Extract the (x, y) coordinate from the center of the cell holding the provided text.  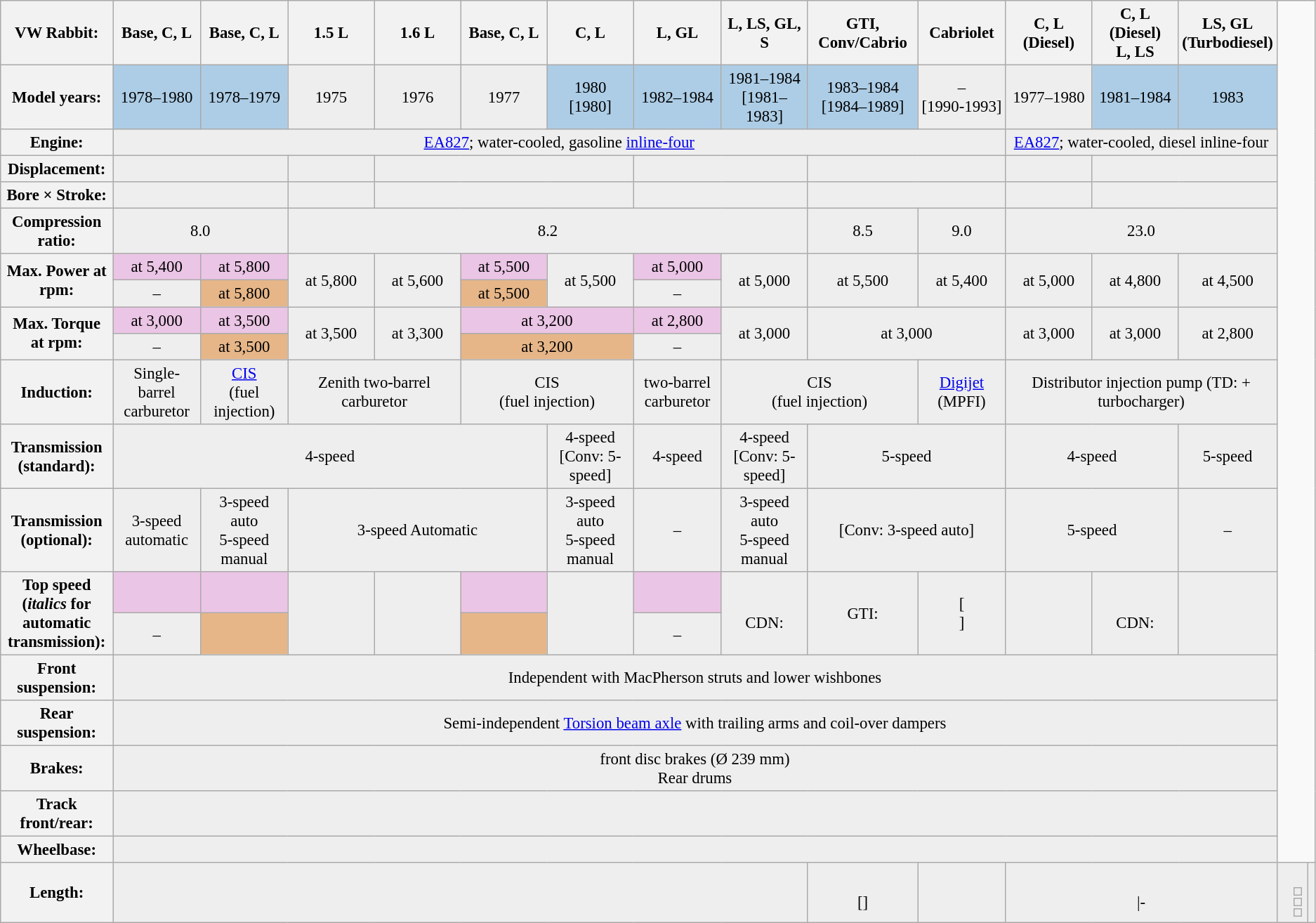
Zenith two-barrel carburetor (374, 392)
L, LS, GL, S (764, 33)
Single-barrel carburetor (157, 392)
at 5,600 (417, 281)
Transmission (optional): (57, 530)
3-speed automatic (157, 530)
Bore × Stroke: (57, 195)
Transmission (standard): (57, 456)
1978–1980 (157, 98)
Semi-independent Torsion beam axle with trailing arms and coil-over dampers (695, 724)
1975 (331, 98)
[Conv: 3-speed auto] (907, 530)
front disc brakes (Ø 239 mm)Rear drums (695, 768)
at 3,300 (417, 333)
at 4,800 (1135, 281)
Rear suspension: (57, 724)
Model years: (57, 98)
L, GL (677, 33)
Max. Power at rpm: (57, 281)
C, L (Diesel) (1049, 33)
GTI: (862, 614)
1982–1984 (677, 98)
at 4,500 (1228, 281)
1976 (417, 98)
3-speed Automatic (417, 530)
8.2 (548, 232)
Max. Torque at rpm: (57, 333)
Track front/rear: (57, 813)
Wheelbase: (57, 850)
Induction: (57, 392)
1.5 L (331, 33)
1978–1979 (244, 98)
9.0 (962, 232)
1980[1980] (590, 98)
1.6 L (417, 33)
Displacement: (57, 169)
EA827; water-cooled, gasoline inline-four (559, 143)
1981–1984 (1135, 98)
Independent with MacPherson struts and lower wishbones (695, 677)
8.0 (201, 232)
1983–1984[1984–1989] (862, 98)
23.0 (1141, 232)
1983 (1228, 98)
Front suspension: (57, 677)
8.5 (862, 232)
Length: (57, 893)
|- (1141, 893)
VW Rabbit: (57, 33)
1981–1984[1981–1983] (764, 98)
Engine: (57, 143)
Top speed(italics for automatic transmission): (57, 614)
1977–1980 (1049, 98)
Distributor injection pump (TD: + turbocharger) (1141, 392)
EA827; water-cooled, diesel inline-four (1141, 143)
Cabriolet (962, 33)
C, L (Diesel)L, LS (1135, 33)
Digijet(MPFI) (962, 392)
–[1990-1993] (962, 98)
GTI, Conv/Cabrio (862, 33)
C, L (590, 33)
Brakes: (57, 768)
LS, GL (Turbodiesel) (1228, 33)
1977 (504, 98)
two-barrel carburetor (677, 392)
Compression ratio: (57, 232)
